From the cell containing the given text, extract its center point as (x, y) coordinate. 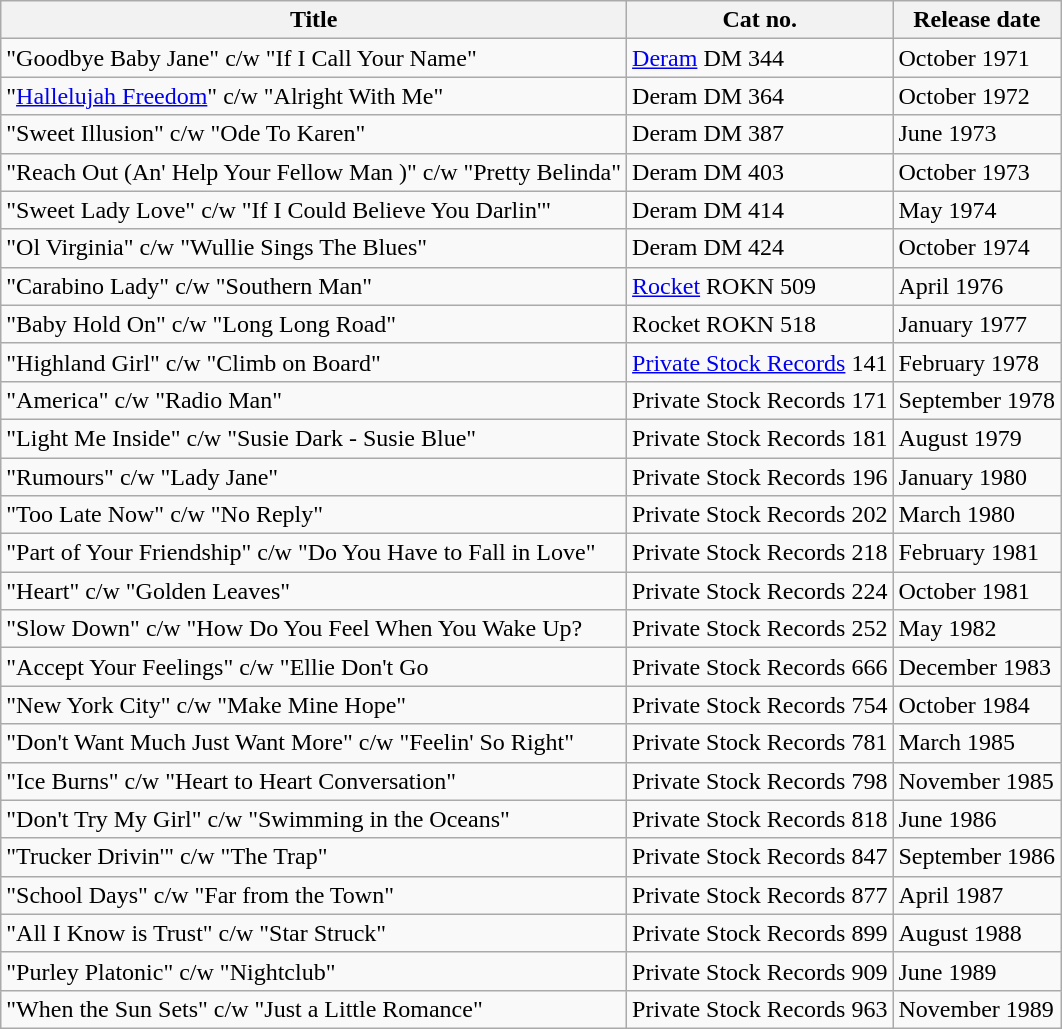
April 1976 (977, 286)
Private Stock Records 141 (760, 362)
February 1978 (977, 362)
October 1984 (977, 705)
"Goodbye Baby Jane" c/w "If I Call Your Name" (314, 58)
Deram DM 424 (760, 248)
August 1979 (977, 438)
October 1981 (977, 591)
"Baby Hold On" c/w "Long Long Road" (314, 324)
"Hallelujah Freedom" c/w "Alright With Me" (314, 96)
"Sweet Lady Love" c/w "If I Could Believe You Darlin'" (314, 210)
February 1981 (977, 553)
Deram DM 344 (760, 58)
April 1987 (977, 895)
"New York City" c/w "Make Mine Hope" (314, 705)
"Purley Platonic" c/w "Nightclub" (314, 971)
June 1986 (977, 819)
Private Stock Records 218 (760, 553)
Private Stock Records 754 (760, 705)
Private Stock Records 899 (760, 933)
October 1973 (977, 172)
"Ol Virginia" c/w "Wullie Sings The Blues" (314, 248)
June 1989 (977, 971)
Private Stock Records 909 (760, 971)
"Rumours" c/w "Lady Jane" (314, 477)
Rocket ROKN 518 (760, 324)
May 1974 (977, 210)
Private Stock Records 181 (760, 438)
"Highland Girl" c/w "Climb on Board" (314, 362)
Private Stock Records 818 (760, 819)
Private Stock Records 224 (760, 591)
November 1989 (977, 1009)
Deram DM 387 (760, 134)
October 1971 (977, 58)
Private Stock Records 252 (760, 629)
Private Stock Records 798 (760, 781)
September 1978 (977, 400)
"Heart" c/w "Golden Leaves" (314, 591)
Private Stock Records 963 (760, 1009)
"Trucker Drivin'" c/w "The Trap" (314, 857)
"Part of Your Friendship" c/w "Do You Have to Fall in Love" (314, 553)
March 1985 (977, 743)
Cat no. (760, 20)
Release date (977, 20)
June 1973 (977, 134)
"School Days" c/w "Far from the Town" (314, 895)
"Don't Want Much Just Want More" c/w "Feelin' So Right" (314, 743)
"Sweet Illusion" c/w "Ode To Karen" (314, 134)
September 1986 (977, 857)
Private Stock Records 202 (760, 515)
January 1977 (977, 324)
Title (314, 20)
Deram DM 364 (760, 96)
Private Stock Records 781 (760, 743)
"When the Sun Sets" c/w "Just a Little Romance" (314, 1009)
Deram DM 403 (760, 172)
Rocket ROKN 509 (760, 286)
October 1972 (977, 96)
Private Stock Records 196 (760, 477)
Deram DM 414 (760, 210)
March 1980 (977, 515)
"Ice Burns" c/w "Heart to Heart Conversation" (314, 781)
"All I Know is Trust" c/w "Star Struck" (314, 933)
Private Stock Records 847 (760, 857)
Private Stock Records 666 (760, 667)
"Light Me Inside" c/w "Susie Dark - Susie Blue" (314, 438)
"America" c/w "Radio Man" (314, 400)
"Accept Your Feelings" c/w "Ellie Don't Go (314, 667)
"Too Late Now" c/w "No Reply" (314, 515)
"Slow Down" c/w "How Do You Feel When You Wake Up? (314, 629)
January 1980 (977, 477)
October 1974 (977, 248)
May 1982 (977, 629)
"Don't Try My Girl" c/w "Swimming in the Oceans" (314, 819)
Private Stock Records 877 (760, 895)
"Reach Out (An' Help Your Fellow Man )" c/w "Pretty Belinda" (314, 172)
August 1988 (977, 933)
Private Stock Records 171 (760, 400)
"Carabino Lady" c/w "Southern Man" (314, 286)
November 1985 (977, 781)
December 1983 (977, 667)
